Pinpoint the cell where the given text exists, returning its (x, y) midpoint coordinate. 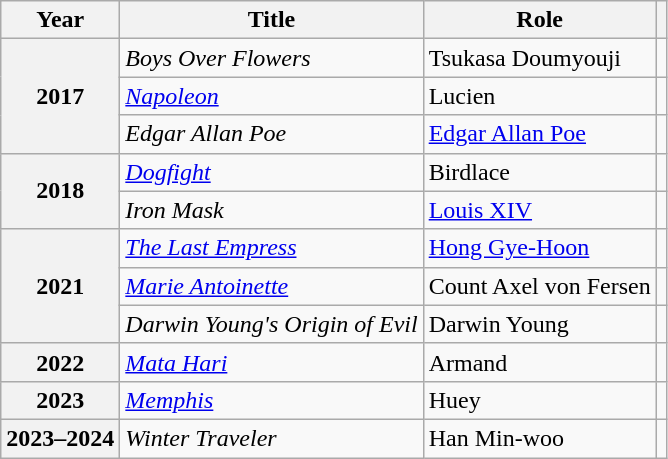
Napoleon (272, 96)
Hong Gye-Hoon (540, 248)
2021 (60, 286)
Dogfight (272, 172)
Lucien (540, 96)
Huey (540, 400)
Winter Traveler (272, 438)
Marie Antoinette (272, 286)
Armand (540, 362)
The Last Empress (272, 248)
2018 (60, 191)
Boys Over Flowers (272, 58)
Iron Mask (272, 210)
Tsukasa Doumyouji (540, 58)
Memphis (272, 400)
Darwin Young's Origin of Evil (272, 324)
2023 (60, 400)
Birdlace (540, 172)
Year (60, 20)
Han Min-woo (540, 438)
Count Axel von Fersen (540, 286)
Mata Hari (272, 362)
2017 (60, 96)
Title (272, 20)
Role (540, 20)
Louis XIV (540, 210)
Darwin Young (540, 324)
2023–2024 (60, 438)
2022 (60, 362)
